Return (x, y) of the center of cell containing provided text 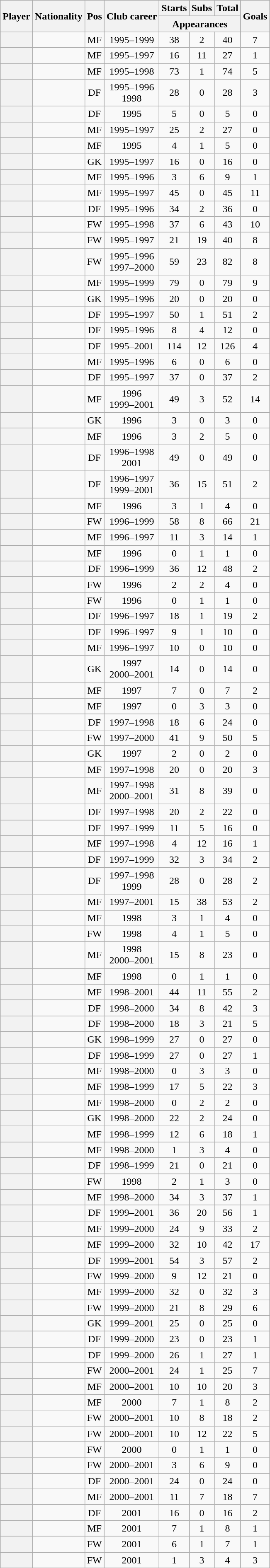
53 (228, 902)
1996–19982001 (132, 457)
Starts (174, 8)
1997–2000 (132, 738)
Pos (95, 16)
1995–2001 (132, 346)
1997–19981999 (132, 881)
52 (228, 399)
66 (228, 522)
1995–19961998 (132, 93)
1997–2001 (132, 902)
29 (228, 1307)
54 (174, 1260)
Subs (202, 8)
33 (228, 1229)
74 (228, 71)
Nationality (58, 16)
59 (174, 262)
41 (174, 738)
56 (228, 1213)
Appearances (200, 24)
19972000–2001 (132, 669)
48 (228, 569)
1998–2001 (132, 992)
Total (228, 8)
57 (228, 1260)
Player (17, 16)
73 (174, 71)
19961999–2001 (132, 399)
19982000–2001 (132, 955)
55 (228, 992)
Goals (255, 16)
31 (174, 791)
58 (174, 522)
1996–19971999–2001 (132, 484)
39 (228, 791)
114 (174, 346)
126 (228, 346)
1995–19961997–2000 (132, 262)
43 (228, 225)
44 (174, 992)
Club career (132, 16)
1997–19982000–2001 (132, 791)
26 (174, 1355)
82 (228, 262)
